Locate the cell with the specified text and output its (x, y) center coordinate. 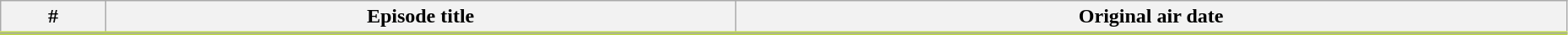
Original air date (1150, 17)
Episode title (420, 17)
# (53, 17)
